For the text-containing cell, return its midpoint in [X, Y] coordinate format. 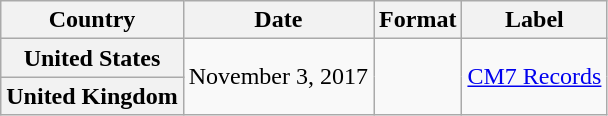
United States [92, 58]
Format [418, 20]
November 3, 2017 [278, 77]
Date [278, 20]
CM7 Records [534, 77]
Country [92, 20]
United Kingdom [92, 96]
Label [534, 20]
